Capture the cell that displays the provided text and extract its (x, y) central coordinate. 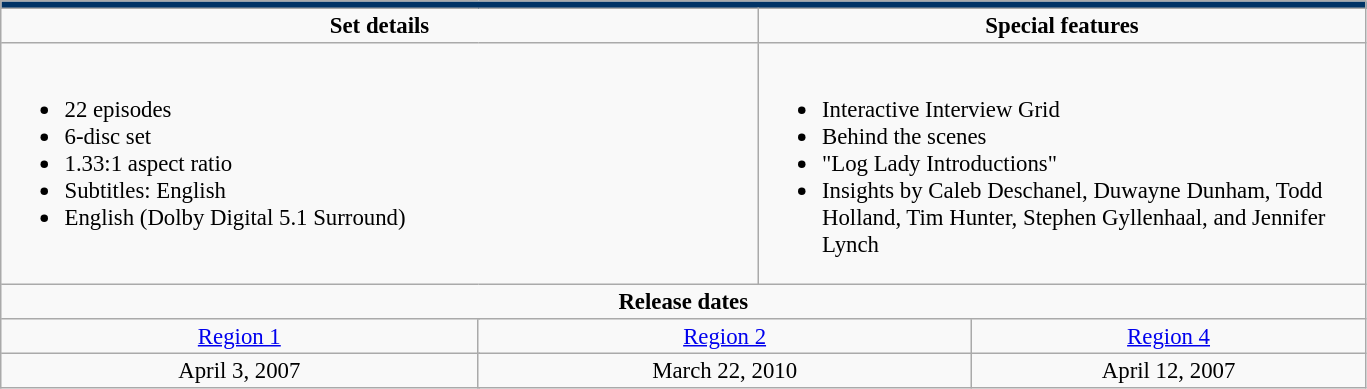
22 episodes6-disc set1.33:1 aspect ratioSubtitles: EnglishEnglish (Dolby Digital 5.1 Surround) (380, 164)
Release dates (684, 302)
April 3, 2007 (240, 371)
April 12, 2007 (1168, 371)
Region 2 (725, 336)
March 22, 2010 (725, 371)
Set details (380, 25)
Region 1 (240, 336)
Region 4 (1168, 336)
Special features (1062, 25)
